Detect which cell encompasses the target text, then output its [X, Y] center coordinate. 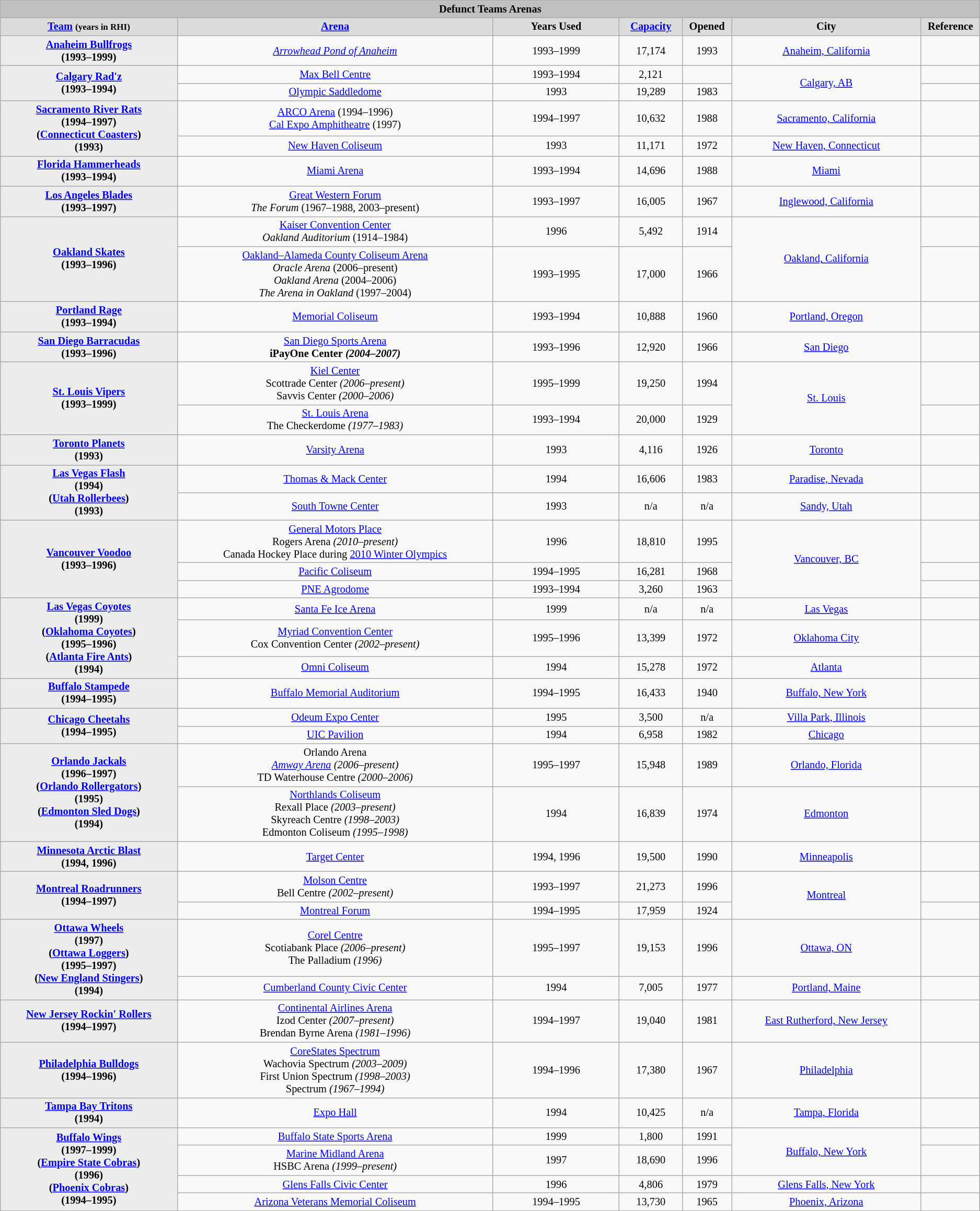
7,005 [651, 988]
1982 [707, 735]
Santa Fe Ice Arena [335, 608]
17,380 [651, 1070]
5,492 [651, 232]
10,425 [651, 1113]
18,810 [651, 541]
1977 [707, 988]
1960 [707, 317]
Ottawa Wheels(1997)(Ottawa Loggers)(1995–1997)(New England Stingers)(1994) [89, 960]
South Towne Center [335, 506]
17,959 [651, 910]
Team (years in RHI) [89, 27]
New Haven, Connecticut [826, 145]
Ottawa, ON [826, 948]
Kiel CenterScottrade Center (2006–present)Savvis Center (2000–2006) [335, 383]
Molson CentreBell Centre (2002–present) [335, 886]
Inglewood, California [826, 201]
Kaiser Convention CenterOakland Auditorium (1914–1984) [335, 232]
San Diego [826, 347]
1993–1996 [556, 347]
1974 [707, 814]
Memorial Coliseum [335, 317]
Villa Park, Illinois [826, 717]
Myriad Convention CenterCox Convention Center (2002–present) [335, 638]
Target Center [335, 857]
Edmonton [826, 814]
Arizona Veterans Memorial Coliseum [335, 1202]
San Diego Barracudas(1993–1996) [89, 347]
1993–1995 [556, 274]
Las Vegas Coyotes(1999)(Oklahoma Coyotes)(1995–1996)(Atlanta Fire Ants)(1994) [89, 638]
4,116 [651, 450]
Buffalo Wings(1997–1999)(Empire State Cobras)(1996)(Phoenix Cobras)(1994–1995) [89, 1169]
19,250 [651, 383]
Omni Coliseum [335, 667]
Las Vegas Flash(1994)(Utah Rollerbees)(1993) [89, 492]
Anaheim Bullfrogs(1993–1999) [89, 51]
Years Used [556, 27]
19,153 [651, 948]
Philadelphia [826, 1070]
Continental Airlines ArenaIzod Center (2007–present)Brendan Byrne Arena (1981–1996) [335, 1021]
11,171 [651, 145]
Opened [707, 27]
Montreal Roadrunners(1994–1997) [89, 895]
Montreal Forum [335, 910]
1929 [707, 420]
Portland Rage(1993–1994) [89, 317]
Buffalo Stampede(1994–1995) [89, 693]
Phoenix, Arizona [826, 1202]
Orlando ArenaAmway Arena (2006–present)TD Waterhouse Centre (2000–2006) [335, 765]
15,278 [651, 667]
20,000 [651, 420]
19,289 [651, 92]
17,000 [651, 274]
General Motors PlaceRogers Arena (2010–present)Canada Hockey Place during 2010 Winter Olympics [335, 541]
Orlando Jackals(1996–1997)(Orlando Rollergators)(1995)(Edmonton Sled Dogs)(1994) [89, 792]
Minneapolis [826, 857]
1965 [707, 1202]
1995–1999 [556, 383]
New Jersey Rockin' Rollers(1994–1997) [89, 1021]
Marine Midland ArenaHSBC Arena (1999–present) [335, 1160]
Paradise, Nevada [826, 479]
Miami [826, 171]
Vancouver, BC [826, 559]
Oklahoma City [826, 638]
Calgary Rad'z(1993–1994) [89, 83]
Portland, Maine [826, 988]
Buffalo State Sports Arena [335, 1136]
19,500 [651, 857]
1940 [707, 693]
3,500 [651, 717]
Tampa Bay Tritons(1994) [89, 1113]
Varsity Arena [335, 450]
1924 [707, 910]
17,174 [651, 51]
Montreal [826, 895]
1979 [707, 1184]
2,121 [651, 74]
16,839 [651, 814]
City [826, 27]
Olympic Saddledome [335, 92]
10,632 [651, 118]
18,690 [651, 1160]
Toronto Planets(1993) [89, 450]
Calgary, AB [826, 83]
1989 [707, 765]
Minnesota Arctic Blast(1994, 1996) [89, 857]
16,433 [651, 693]
1990 [707, 857]
Los Angeles Blades(1993–1997) [89, 201]
13,399 [651, 638]
Cumberland County Civic Center [335, 988]
Sacramento, California [826, 118]
Great Western ForumThe Forum (1967–1988, 2003–present) [335, 201]
Chicago [826, 735]
1981 [707, 1021]
Anaheim, California [826, 51]
1994, 1996 [556, 857]
St. Louis ArenaThe Checkerdome (1977–1983) [335, 420]
12,920 [651, 347]
Florida Hammerheads(1993–1994) [89, 171]
Glens Falls Civic Center [335, 1184]
Sandy, Utah [826, 506]
19,040 [651, 1021]
Defunct Teams Arenas [490, 9]
Sacramento River Rats(1994–1997)(Connecticut Coasters)(1993) [89, 129]
14,696 [651, 171]
Pacific Coliseum [335, 571]
10,888 [651, 317]
Tampa, Florida [826, 1113]
3,260 [651, 589]
1926 [707, 450]
Buffalo Memorial Auditorium [335, 693]
Oakland–Alameda County Coliseum ArenaOracle Arena (2006–present)Oakland Arena (2004–2006)The Arena in Oakland (1997–2004) [335, 274]
Miami Arena [335, 171]
1914 [707, 232]
East Rutherford, New Jersey [826, 1021]
San Diego Sports ArenaiPayOne Center (2004–2007) [335, 347]
1968 [707, 571]
Corel CentreScotiabank Place (2006–present)The Palladium (1996) [335, 948]
6,958 [651, 735]
Arrowhead Pond of Anaheim [335, 51]
16,005 [651, 201]
PNE Agrodome [335, 589]
ARCO Arena (1994–1996)Cal Expo Amphitheatre (1997) [335, 118]
Arena [335, 27]
Reference [950, 27]
1993–1999 [556, 51]
Thomas & Mack Center [335, 479]
St. Louis [826, 398]
Orlando, Florida [826, 765]
21,273 [651, 886]
1,800 [651, 1136]
1994–1996 [556, 1070]
16,606 [651, 479]
16,281 [651, 571]
Northlands ColiseumRexall Place (2003–present)Skyreach Centre (1998–2003)Edmonton Coliseum (1995–1998) [335, 814]
Expo Hall [335, 1113]
St. Louis Vipers(1993–1999) [89, 398]
UIC Pavilion [335, 735]
CoreStates SpectrumWachovia Spectrum (2003–2009)First Union Spectrum (1998–2003)Spectrum (1967–1994) [335, 1070]
1963 [707, 589]
Odeum Expo Center [335, 717]
Max Bell Centre [335, 74]
Las Vegas [826, 608]
Oakland Skates(1993–1996) [89, 259]
Oakland, California [826, 259]
Chicago Cheetahs(1994–1995) [89, 725]
1995–1996 [556, 638]
1997 [556, 1160]
15,948 [651, 765]
13,730 [651, 1202]
Toronto [826, 450]
Philadelphia Bulldogs(1994–1996) [89, 1070]
New Haven Coliseum [335, 145]
Glens Falls, New York [826, 1184]
Portland, Oregon [826, 317]
Vancouver Voodoo(1993–1996) [89, 559]
Capacity [651, 27]
Atlanta [826, 667]
4,806 [651, 1184]
1991 [707, 1136]
